Search for the cell housing the specified text and yield its (X, Y) center coordinate. 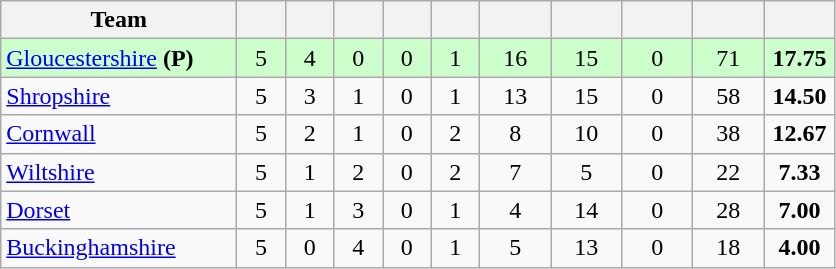
Shropshire (119, 96)
12.67 (800, 134)
38 (728, 134)
Wiltshire (119, 172)
Team (119, 20)
Gloucestershire (P) (119, 58)
14.50 (800, 96)
58 (728, 96)
71 (728, 58)
7.33 (800, 172)
7 (516, 172)
18 (728, 248)
8 (516, 134)
17.75 (800, 58)
14 (586, 210)
Cornwall (119, 134)
10 (586, 134)
Buckinghamshire (119, 248)
7.00 (800, 210)
4.00 (800, 248)
Dorset (119, 210)
22 (728, 172)
28 (728, 210)
16 (516, 58)
